Detect which cell encompasses the target text, then output its (X, Y) center coordinate. 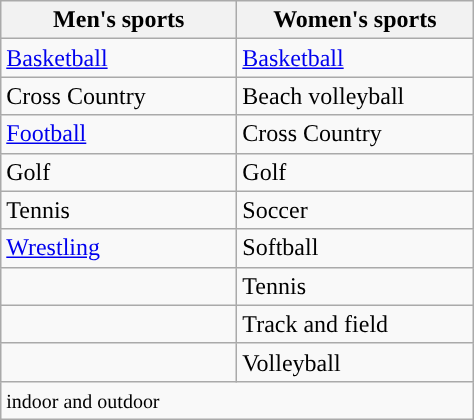
Women's sports (355, 20)
Track and field (355, 324)
Softball (355, 248)
Volleyball (355, 362)
Men's sports (119, 20)
Wrestling (119, 248)
Soccer (355, 210)
Football (119, 134)
Beach volleyball (355, 96)
indoor and outdoor (237, 400)
